Return [x, y] of the center of cell containing provided text 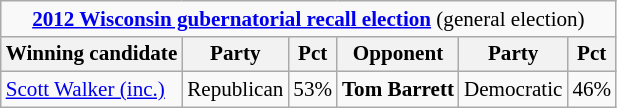
Tom Barrett [398, 90]
Scott Walker (inc.) [92, 90]
Opponent [398, 54]
Republican [235, 90]
Winning candidate [92, 54]
46% [592, 90]
53% [312, 90]
Democratic [513, 90]
2012 Wisconsin gubernatorial recall election (general election) [308, 18]
